Pinpoint the cell where the given text exists, returning its [X, Y] midpoint coordinate. 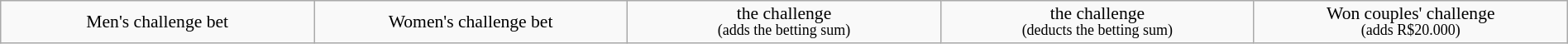
the challenge(deducts the betting sum) [1097, 22]
Women's challenge bet [471, 22]
the challenge(adds the betting sum) [784, 22]
Won couples' challenge(adds R$20.000) [1411, 22]
Men's challenge bet [157, 22]
